From the cell containing the given text, extract its center point as (x, y) coordinate. 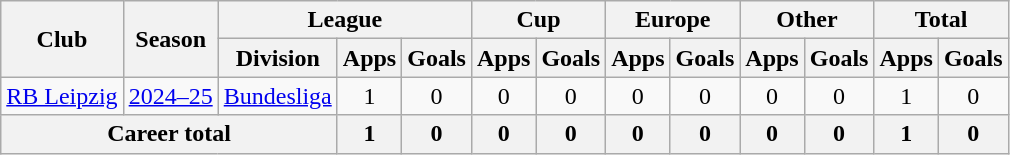
Total (941, 20)
Division (278, 58)
League (344, 20)
Bundesliga (278, 96)
Club (62, 39)
Career total (170, 134)
Other (807, 20)
RB Leipzig (62, 96)
Europe (673, 20)
Season (170, 39)
2024–25 (170, 96)
Cup (538, 20)
